Extract the [X, Y] coordinate from the center of the cell holding the provided text.  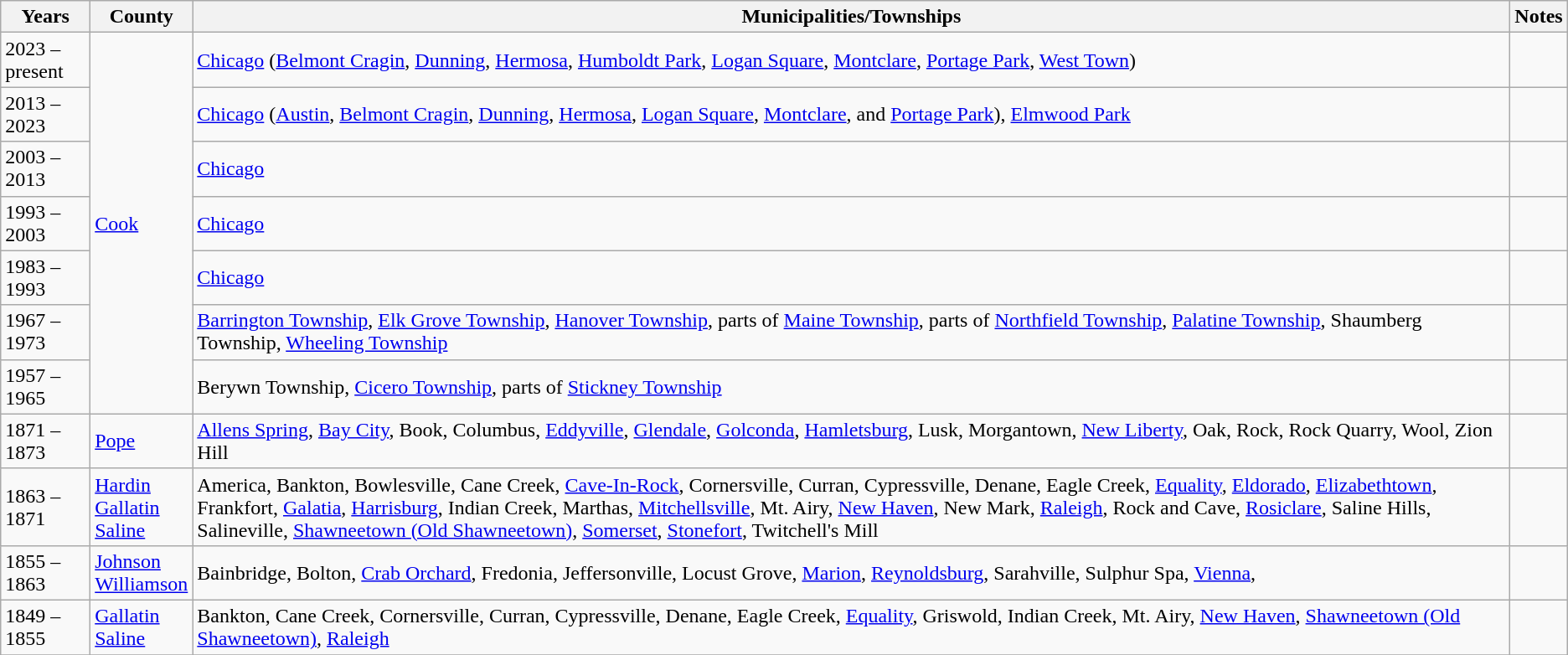
1849 – 1855 [45, 627]
1993 – 2003 [45, 223]
Municipalities/Townships [851, 17]
1871 – 1873 [45, 441]
2023 – present [45, 60]
Cook [142, 223]
1863 – 1871 [45, 507]
Chicago (Belmont Cragin, Dunning, Hermosa, Humboldt Park, Logan Square, Montclare, Portage Park, West Town) [851, 60]
Pope [142, 441]
2003 – 2013 [45, 169]
HardinGallatinSaline [142, 507]
1855 – 1863 [45, 573]
County [142, 17]
JohnsonWilliamson [142, 573]
Bainbridge, Bolton, Crab Orchard, Fredonia, Jeffersonville, Locust Grove, Marion, Reynoldsburg, Sarahville, Sulphur Spa, Vienna, [851, 573]
Berywn Township, Cicero Township, parts of Stickney Township [851, 387]
1967 – 1973 [45, 332]
Notes [1539, 17]
Years [45, 17]
GallatinSaline [142, 627]
2013 – 2023 [45, 114]
1983 – 1993 [45, 278]
1957 – 1965 [45, 387]
Chicago (Austin, Belmont Cragin, Dunning, Hermosa, Logan Square, Montclare, and Portage Park), Elmwood Park [851, 114]
